Output the [X, Y] coordinate of the center of the cell containing the given text.  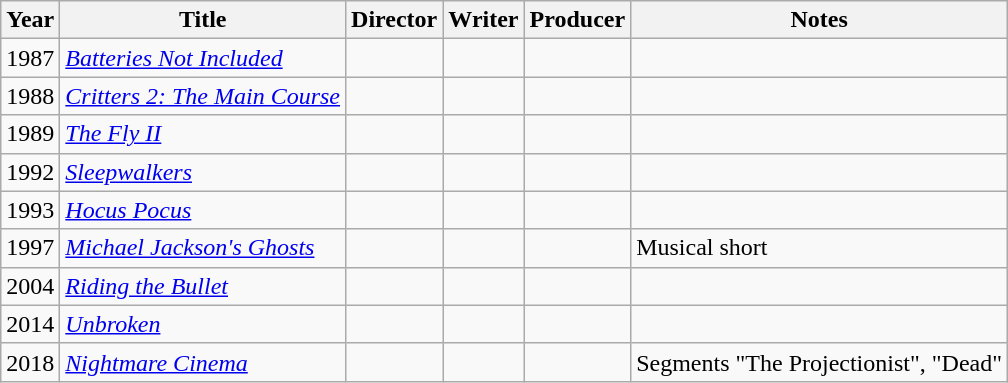
Year [30, 20]
2004 [30, 286]
1997 [30, 248]
Critters 2: The Main Course [203, 96]
2014 [30, 324]
1992 [30, 172]
Michael Jackson's Ghosts [203, 248]
Producer [578, 20]
2018 [30, 362]
Notes [820, 20]
1993 [30, 210]
Riding the Bullet [203, 286]
Hocus Pocus [203, 210]
Title [203, 20]
The Fly II [203, 134]
1989 [30, 134]
Sleepwalkers [203, 172]
Director [394, 20]
1987 [30, 58]
1988 [30, 96]
Unbroken [203, 324]
Writer [484, 20]
Musical short [820, 248]
Segments "The Projectionist", "Dead" [820, 362]
Batteries Not Included [203, 58]
Nightmare Cinema [203, 362]
